Return [X, Y] of the center of cell containing provided text 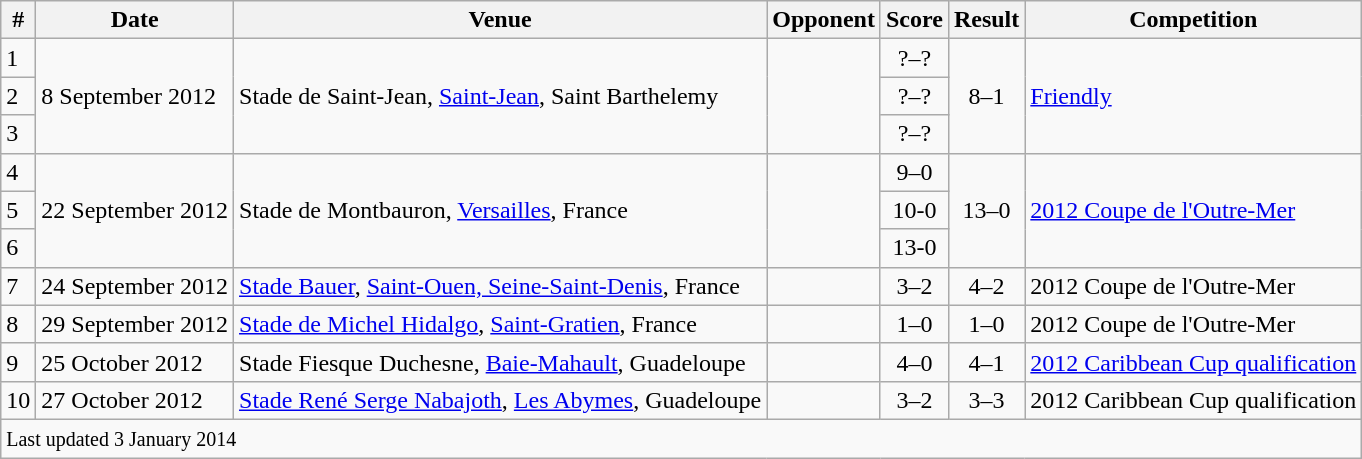
2 [18, 96]
29 September 2012 [135, 324]
4–1 [986, 362]
22 September 2012 [135, 210]
4–0 [914, 362]
Last updated 3 January 2014 [682, 438]
4 [18, 172]
4–2 [986, 286]
25 October 2012 [135, 362]
Friendly [1194, 96]
9 [18, 362]
8–1 [986, 96]
6 [18, 248]
5 [18, 210]
3–3 [986, 400]
Stade de Michel Hidalgo, Saint-Gratien, France [500, 324]
Competition [1194, 20]
13-0 [914, 248]
Stade Bauer, Saint-Ouen, Seine-Saint-Denis, France [500, 286]
24 September 2012 [135, 286]
Result [986, 20]
1 [18, 58]
Opponent [824, 20]
3 [18, 134]
8 [18, 324]
9–0 [914, 172]
Score [914, 20]
Venue [500, 20]
Stade Fiesque Duchesne, Baie-Mahault, Guadeloupe [500, 362]
10-0 [914, 210]
Stade René Serge Nabajoth, Les Abymes, Guadeloupe [500, 400]
Date [135, 20]
7 [18, 286]
27 October 2012 [135, 400]
Stade de Montbauron, Versailles, France [500, 210]
Stade de Saint-Jean, Saint-Jean, Saint Barthelemy [500, 96]
# [18, 20]
10 [18, 400]
8 September 2012 [135, 96]
13–0 [986, 210]
